For the text-containing cell, return its midpoint in [x, y] coordinate format. 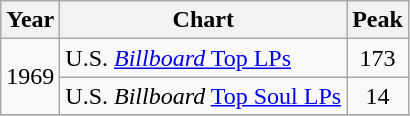
14 [378, 96]
Chart [204, 20]
1969 [30, 77]
U.S. Billboard Top Soul LPs [204, 96]
U.S. Billboard Top LPs [204, 58]
Peak [378, 20]
173 [378, 58]
Year [30, 20]
